Find where the given text appears and provide that cell's center as [x, y] coordinate. 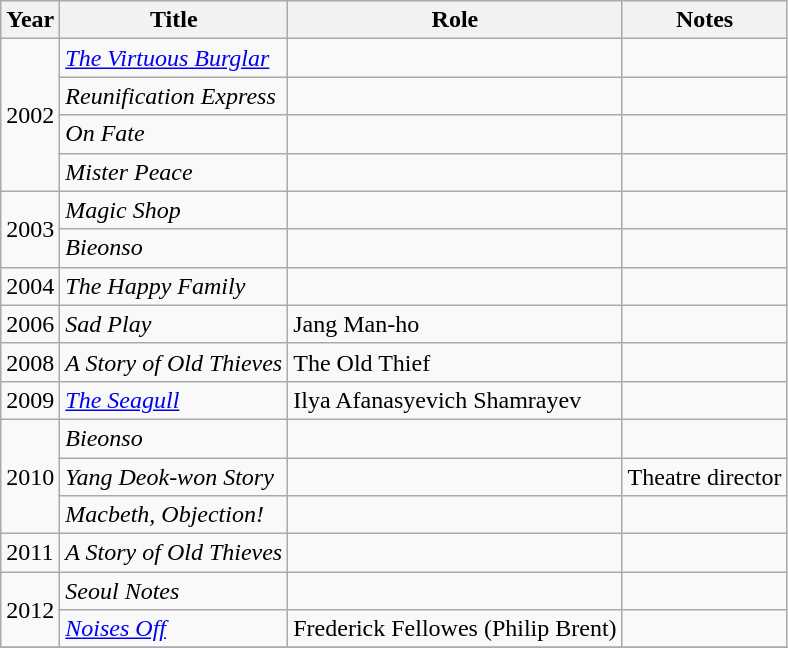
The Happy Family [174, 286]
Title [174, 20]
Ilya Afanasyevich Shamrayev [455, 400]
The Virtuous Burglar [174, 58]
Macbeth, Objection! [174, 515]
2008 [30, 362]
The Old Thief [455, 362]
Seoul Notes [174, 591]
2006 [30, 324]
Year [30, 20]
2010 [30, 476]
2011 [30, 553]
Role [455, 20]
Frederick Fellowes (Philip Brent) [455, 629]
2002 [30, 115]
Theatre director [704, 477]
Notes [704, 20]
On Fate [174, 134]
Jang Man-ho [455, 324]
Reunification Express [174, 96]
2012 [30, 610]
2003 [30, 229]
Noises Off [174, 629]
2004 [30, 286]
Sad Play [174, 324]
Magic Shop [174, 210]
Mister Peace [174, 172]
The Seagull [174, 400]
Yang Deok-won Story [174, 477]
2009 [30, 400]
